Identify which cell holds the provided text, then report its [X, Y] central coordinate. 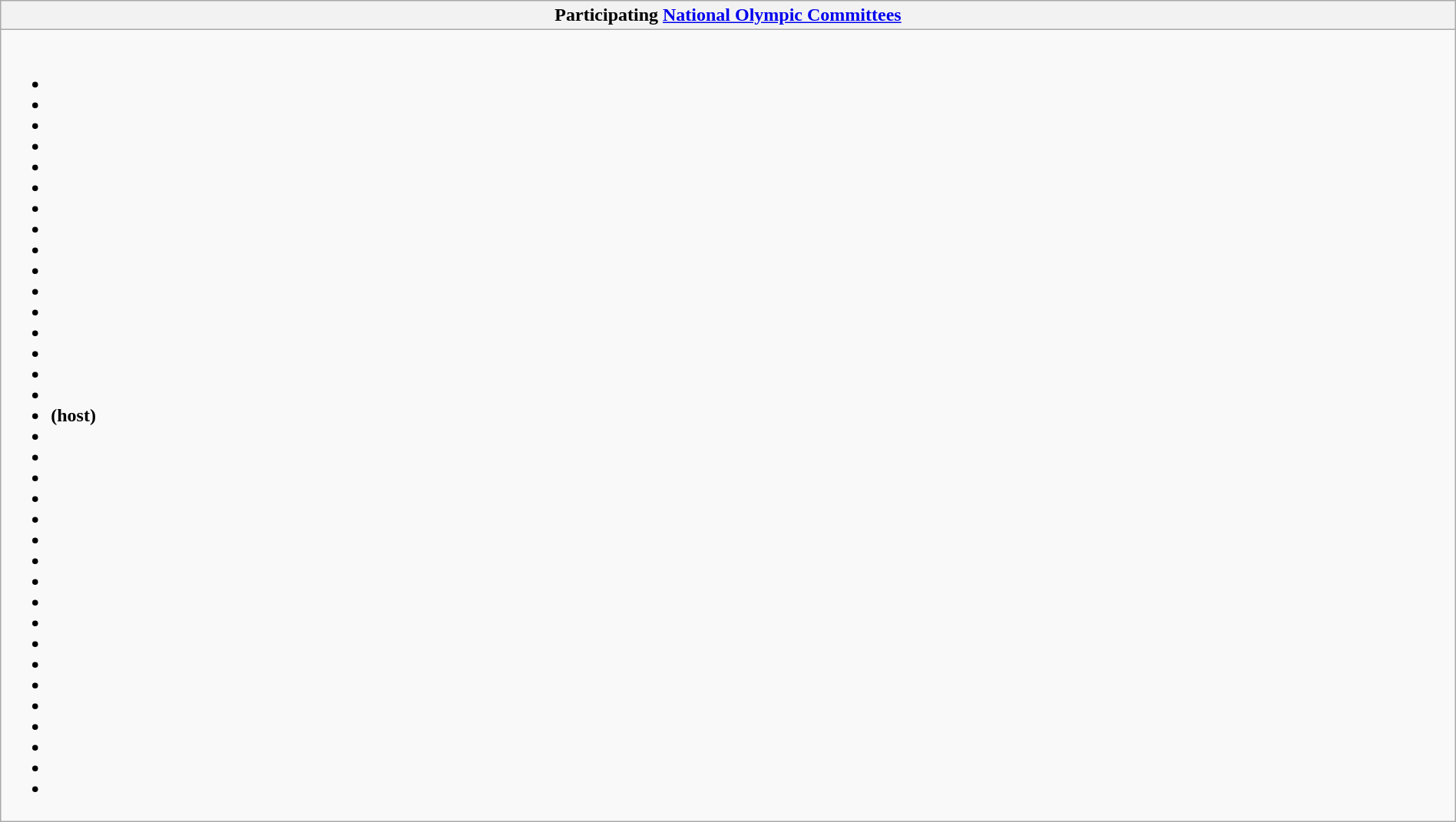
Participating National Olympic Committees [728, 15]
(host) [728, 425]
